For the text-containing cell, return its midpoint in (x, y) coordinate format. 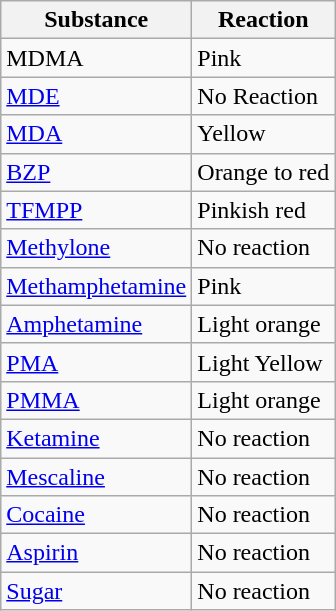
MDMA (96, 58)
Reaction (264, 20)
Ketamine (96, 438)
Yellow (264, 134)
Aspirin (96, 553)
Light Yellow (264, 362)
BZP (96, 172)
TFMPP (96, 210)
No Reaction (264, 96)
Substance (96, 20)
Methamphetamine (96, 286)
MDA (96, 134)
Pinkish red (264, 210)
Sugar (96, 591)
Cocaine (96, 515)
Mescaline (96, 477)
Amphetamine (96, 324)
PMMA (96, 400)
Orange to red (264, 172)
Methylone (96, 248)
PMA (96, 362)
MDE (96, 96)
